Pinpoint the cell where the given text exists, returning its [X, Y] midpoint coordinate. 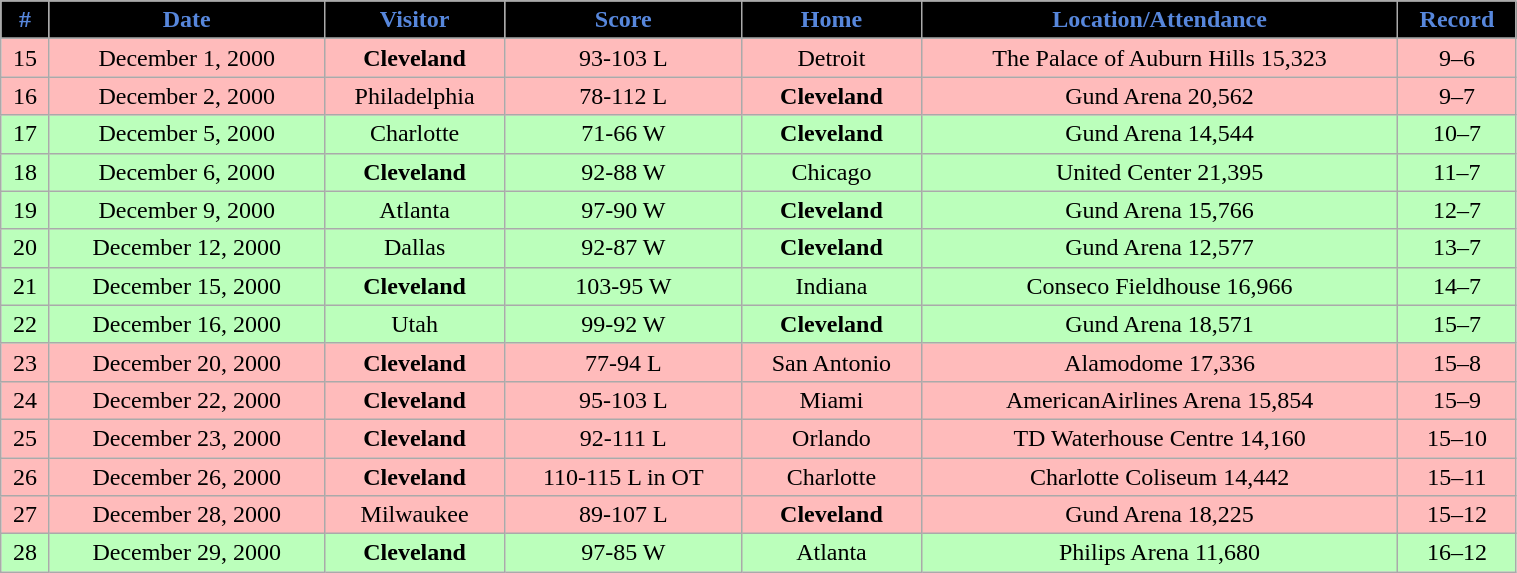
15–10 [1457, 438]
December 23, 2000 [186, 438]
28 [25, 553]
December 15, 2000 [186, 286]
103-95 W [624, 286]
United Center 21,395 [1159, 172]
Conseco Fieldhouse 16,966 [1159, 286]
Charlotte Coliseum 14,442 [1159, 477]
16 [25, 96]
15 [25, 58]
93-103 L [624, 58]
Alamodome 17,336 [1159, 362]
15–12 [1457, 515]
Indiana [832, 286]
15–8 [1457, 362]
December 6, 2000 [186, 172]
Milwaukee [414, 515]
Detroit [832, 58]
15–7 [1457, 324]
Philadelphia [414, 96]
Gund Arena 20,562 [1159, 96]
20 [25, 248]
December 26, 2000 [186, 477]
89-107 L [624, 515]
December 22, 2000 [186, 400]
December 9, 2000 [186, 210]
Dallas [414, 248]
Gund Arena 12,577 [1159, 248]
16–12 [1457, 553]
97-85 W [624, 553]
110-115 L in OT [624, 477]
99-92 W [624, 324]
92-111 L [624, 438]
27 [25, 515]
14–7 [1457, 286]
Record [1457, 20]
26 [25, 477]
23 [25, 362]
December 12, 2000 [186, 248]
December 2, 2000 [186, 96]
17 [25, 134]
December 29, 2000 [186, 553]
Score [624, 20]
71-66 W [624, 134]
December 28, 2000 [186, 515]
Gund Arena 18,571 [1159, 324]
TD Waterhouse Centre 14,160 [1159, 438]
18 [25, 172]
9–7 [1457, 96]
# [25, 20]
15–11 [1457, 477]
The Palace of Auburn Hills 15,323 [1159, 58]
97-90 W [624, 210]
13–7 [1457, 248]
Gund Arena 15,766 [1159, 210]
15–9 [1457, 400]
December 20, 2000 [186, 362]
Home [832, 20]
9–6 [1457, 58]
December 1, 2000 [186, 58]
92-87 W [624, 248]
December 16, 2000 [186, 324]
Miami [832, 400]
95-103 L [624, 400]
Date [186, 20]
25 [25, 438]
77-94 L [624, 362]
Orlando [832, 438]
10–7 [1457, 134]
AmericanAirlines Arena 15,854 [1159, 400]
Utah [414, 324]
11–7 [1457, 172]
19 [25, 210]
Visitor [414, 20]
22 [25, 324]
San Antonio [832, 362]
December 5, 2000 [186, 134]
78-112 L [624, 96]
24 [25, 400]
Location/Attendance [1159, 20]
12–7 [1457, 210]
Chicago [832, 172]
21 [25, 286]
92-88 W [624, 172]
Gund Arena 18,225 [1159, 515]
Philips Arena 11,680 [1159, 553]
Gund Arena 14,544 [1159, 134]
